Detect which cell encompasses the target text, then output its (x, y) center coordinate. 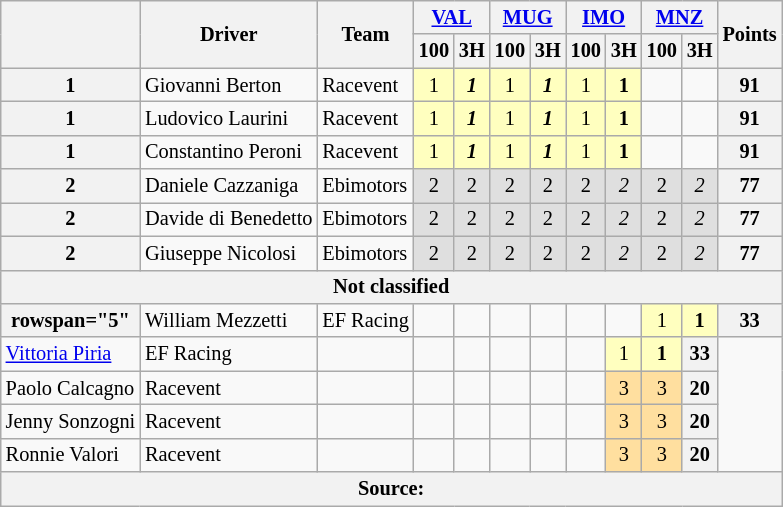
Davide di Benedetto (228, 219)
William Mezzetti (228, 320)
Daniele Cazzaniga (228, 186)
Vittoria Piria (70, 354)
MNZ (680, 17)
Source: (392, 489)
Team (365, 34)
Giovanni Berton (228, 85)
Driver (228, 34)
IMO (604, 17)
rowspan="5" (70, 320)
MUG (528, 17)
Points (750, 34)
Constantino Peroni (228, 152)
Not classified (392, 287)
Ronnie Valori (70, 455)
VAL (452, 17)
Jenny Sonzogni (70, 421)
Paolo Calcagno (70, 388)
Ludovico Laurini (228, 118)
Giuseppe Nicolosi (228, 253)
